Output the (x, y) coordinate of the center of the cell containing the given text.  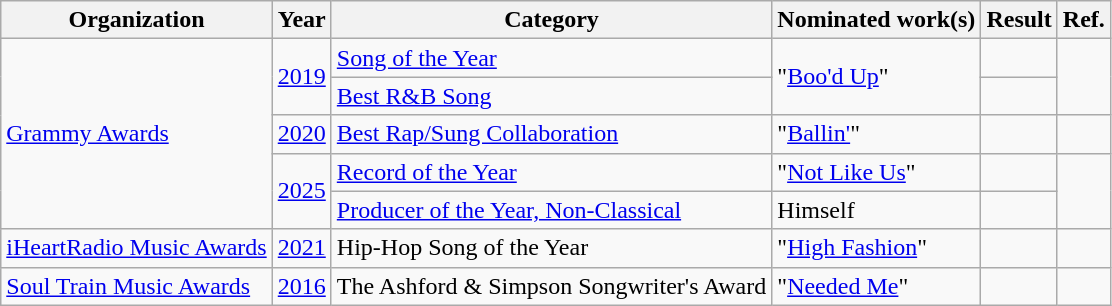
Himself (876, 210)
iHeartRadio Music Awards (136, 248)
"Needed Me" (876, 286)
2019 (302, 77)
Category (552, 20)
Organization (136, 20)
Best R&B Song (552, 96)
Soul Train Music Awards (136, 286)
Hip-Hop Song of the Year (552, 248)
2020 (302, 134)
Ref. (1084, 20)
2016 (302, 286)
Song of the Year (552, 58)
Nominated work(s) (876, 20)
Year (302, 20)
Grammy Awards (136, 134)
2021 (302, 248)
"High Fashion" (876, 248)
Best Rap/Sung Collaboration (552, 134)
Result (1019, 20)
"Ballin'" (876, 134)
The Ashford & Simpson Songwriter's Award (552, 286)
"Boo'd Up" (876, 77)
"Not Like Us" (876, 172)
Record of the Year (552, 172)
Producer of the Year, Non-Classical (552, 210)
2025 (302, 191)
